Extract the (X, Y) coordinate from the center of the cell holding the provided text.  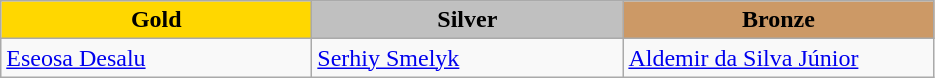
Eseosa Desalu (156, 58)
Silver (468, 20)
Gold (156, 20)
Bronze (778, 20)
Aldemir da Silva Júnior (778, 58)
Serhiy Smelyk (468, 58)
